Detect which cell encompasses the target text, then output its (x, y) center coordinate. 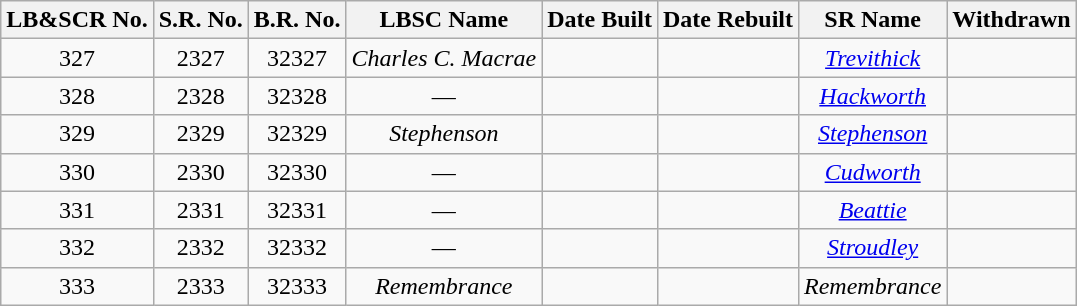
2329 (200, 134)
Cudworth (872, 172)
32330 (297, 172)
Date Rebuilt (728, 20)
32328 (297, 96)
331 (77, 210)
S.R. No. (200, 20)
328 (77, 96)
2330 (200, 172)
327 (77, 58)
329 (77, 134)
Trevithick (872, 58)
2331 (200, 210)
Stroudley (872, 248)
333 (77, 286)
B.R. No. (297, 20)
2328 (200, 96)
2327 (200, 58)
32333 (297, 286)
Beattie (872, 210)
Withdrawn (1012, 20)
LBSC Name (444, 20)
SR Name (872, 20)
2332 (200, 248)
Hackworth (872, 96)
330 (77, 172)
32331 (297, 210)
Date Built (600, 20)
LB&SCR No. (77, 20)
32332 (297, 248)
332 (77, 248)
32327 (297, 58)
32329 (297, 134)
Charles C. Macrae (444, 58)
2333 (200, 286)
